Search for the cell housing the specified text and yield its [X, Y] center coordinate. 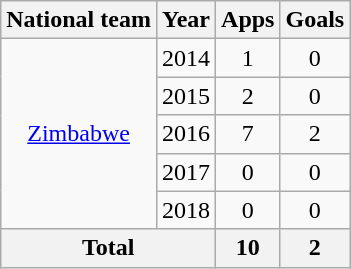
10 [248, 248]
2016 [186, 134]
2015 [186, 96]
2017 [186, 172]
Year [186, 20]
1 [248, 58]
Zimbabwe [79, 134]
Goals [315, 20]
7 [248, 134]
Apps [248, 20]
2018 [186, 210]
Total [108, 248]
2014 [186, 58]
National team [79, 20]
